Scan for the cell matching the given text and deliver its [x, y] coordinate at center. 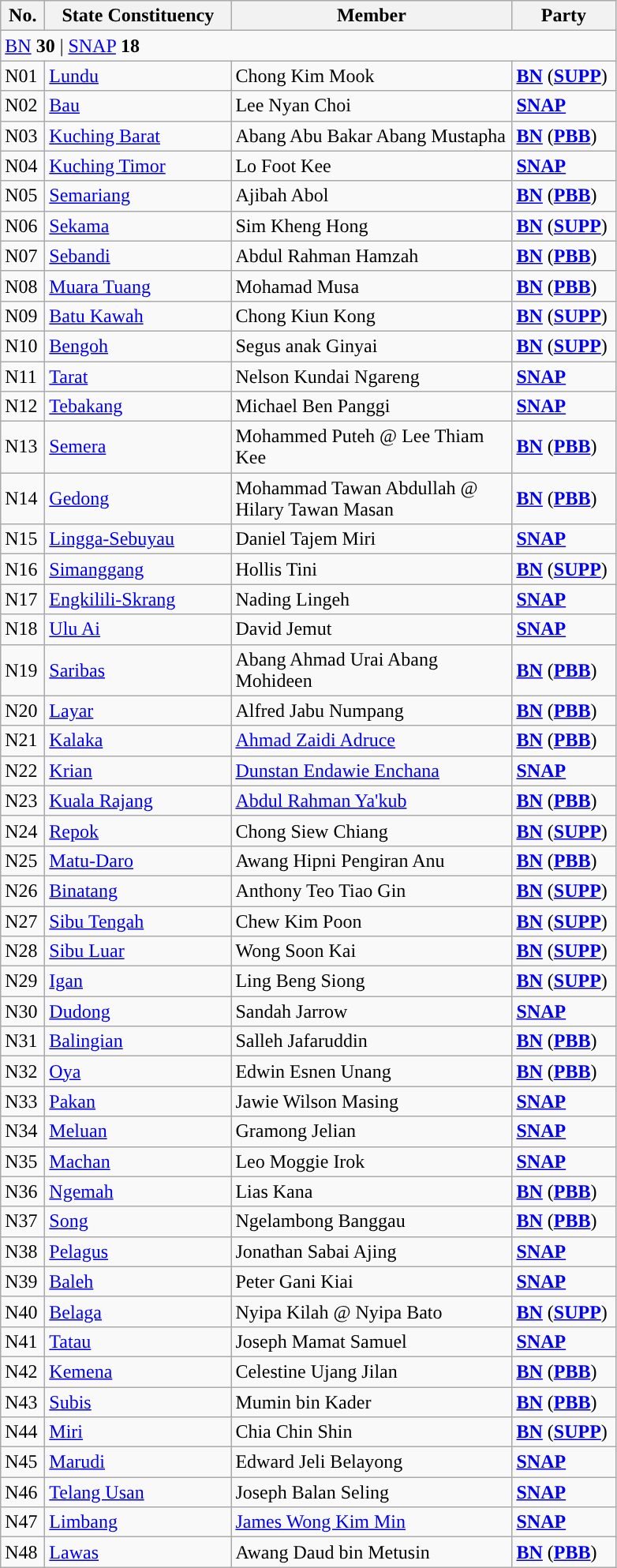
Michael Ben Panggi [372, 407]
Alfred Jabu Numpang [372, 711]
David Jemut [372, 629]
Chong Kim Mook [372, 76]
Sim Kheng Hong [372, 226]
Dunstan Endawie Enchana [372, 771]
N28 [23, 951]
Semariang [138, 196]
Balingian [138, 1041]
Chong Kiun Kong [372, 316]
Oya [138, 1071]
N44 [23, 1432]
N43 [23, 1401]
N45 [23, 1462]
N46 [23, 1492]
N31 [23, 1041]
N10 [23, 346]
Semera [138, 447]
Tarat [138, 377]
N09 [23, 316]
Kuala Rajang [138, 801]
Ngelambong Banggau [372, 1221]
N16 [23, 569]
Kuching Timor [138, 166]
Miri [138, 1432]
Bengoh [138, 346]
Lo Foot Kee [372, 166]
Abdul Rahman Ya'kub [372, 801]
Gramong Jelian [372, 1131]
Meluan [138, 1131]
Lias Kana [372, 1191]
Baleh [138, 1281]
N03 [23, 136]
N38 [23, 1251]
Salleh Jafaruddin [372, 1041]
Krian [138, 771]
Lee Nyan Choi [372, 106]
Repok [138, 831]
N05 [23, 196]
N41 [23, 1341]
No. [23, 16]
N36 [23, 1191]
James Wong Kim Min [372, 1522]
Awang Hipni Pengiran Anu [372, 861]
Limbang [138, 1522]
Jonathan Sabai Ajing [372, 1251]
Joseph Balan Seling [372, 1492]
Anthony Teo Tiao Gin [372, 891]
Nading Lingeh [372, 599]
Telang Usan [138, 1492]
Lingga-Sebuyau [138, 539]
Sandah Jarrow [372, 1011]
Abang Ahmad Urai Abang Mohideen [372, 670]
Abang Abu Bakar Abang Mustapha [372, 136]
N11 [23, 377]
Party [563, 16]
Awang Daud bin Metusin [372, 1552]
N22 [23, 771]
Bau [138, 106]
N24 [23, 831]
Ahmad Zaidi Adruce [372, 741]
Kalaka [138, 741]
N48 [23, 1552]
Mohamad Musa [372, 286]
Nelson Kundai Ngareng [372, 377]
Saribas [138, 670]
Nyipa Kilah @ Nyipa Bato [372, 1311]
N32 [23, 1071]
Celestine Ujang Jilan [372, 1371]
Wong Soon Kai [372, 951]
Ajibah Abol [372, 196]
Edwin Esnen Unang [372, 1071]
Edward Jeli Belayong [372, 1462]
Hollis Tini [372, 569]
Matu-Daro [138, 861]
N26 [23, 891]
N15 [23, 539]
Dudong [138, 1011]
Gedong [138, 499]
N12 [23, 407]
Sibu Luar [138, 951]
Chong Siew Chiang [372, 831]
Chia Chin Shin [372, 1432]
N07 [23, 256]
N04 [23, 166]
N42 [23, 1371]
Sekama [138, 226]
N25 [23, 861]
Ling Beng Siong [372, 981]
N39 [23, 1281]
Leo Moggie Irok [372, 1161]
Sibu Tengah [138, 921]
Chew Kim Poon [372, 921]
N14 [23, 499]
Jawie Wilson Masing [372, 1101]
Member [372, 16]
Ulu Ai [138, 629]
Pelagus [138, 1251]
Simanggang [138, 569]
N35 [23, 1161]
N27 [23, 921]
Kemena [138, 1371]
Marudi [138, 1462]
Daniel Tajem Miri [372, 539]
Ngemah [138, 1191]
Igan [138, 981]
N06 [23, 226]
Mohammad Tawan Abdullah @ Hilary Tawan Masan [372, 499]
Lundu [138, 76]
N29 [23, 981]
N18 [23, 629]
Segus anak Ginyai [372, 346]
Song [138, 1221]
Layar [138, 711]
Machan [138, 1161]
N20 [23, 711]
Belaga [138, 1311]
Abdul Rahman Hamzah [372, 256]
Muara Tuang [138, 286]
Mohammed Puteh @ Lee Thiam Kee [372, 447]
Batu Kawah [138, 316]
N19 [23, 670]
N23 [23, 801]
Mumin bin Kader [372, 1401]
N47 [23, 1522]
Engkilili-Skrang [138, 599]
N01 [23, 76]
N17 [23, 599]
N30 [23, 1011]
BN 30 | SNAP 18 [308, 46]
N13 [23, 447]
N21 [23, 741]
Peter Gani Kiai [372, 1281]
Lawas [138, 1552]
State Constituency [138, 16]
Tatau [138, 1341]
Sebandi [138, 256]
Pakan [138, 1101]
N37 [23, 1221]
Tebakang [138, 407]
N08 [23, 286]
N34 [23, 1131]
Joseph Mamat Samuel [372, 1341]
Binatang [138, 891]
N33 [23, 1101]
Kuching Barat [138, 136]
N40 [23, 1311]
Subis [138, 1401]
N02 [23, 106]
